For the text-containing cell, return its midpoint in [X, Y] coordinate format. 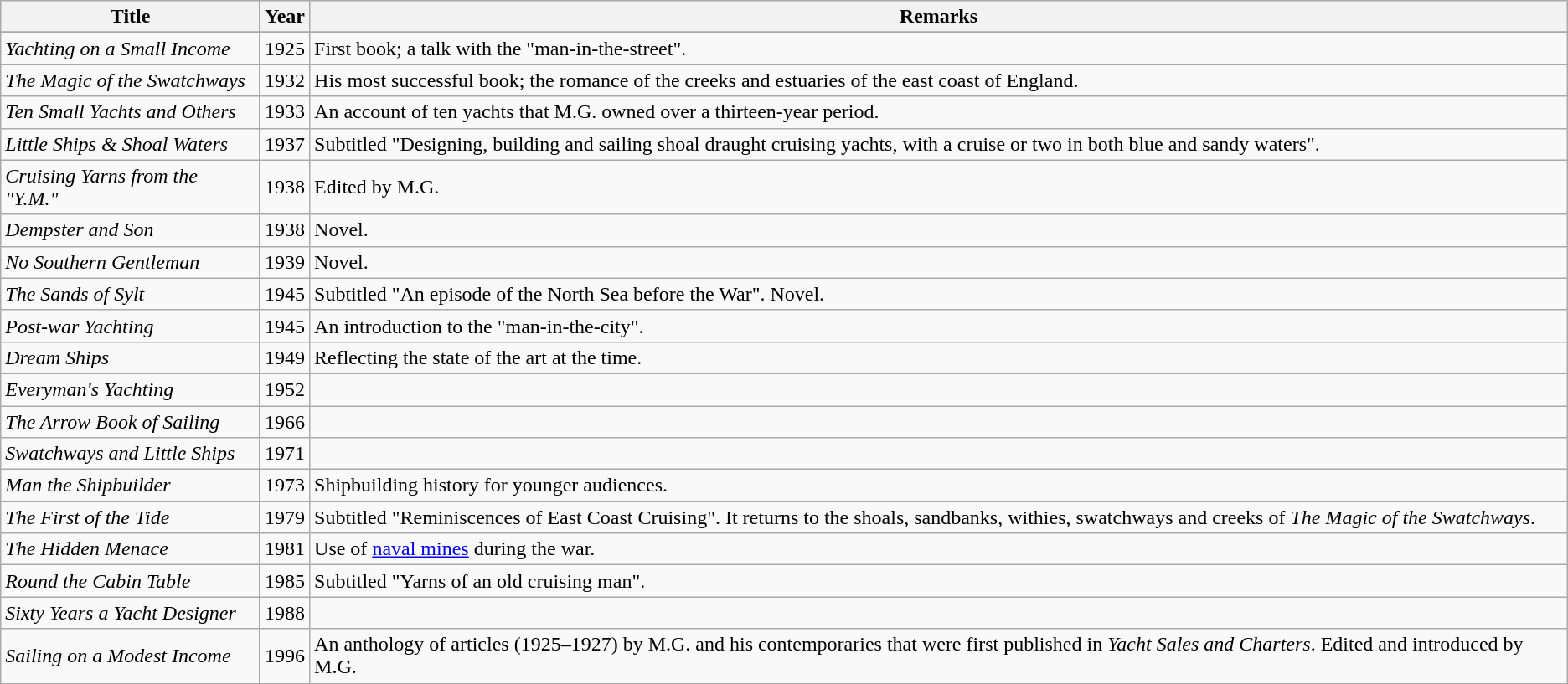
1933 [285, 112]
Man the Shipbuilder [131, 486]
1952 [285, 389]
1932 [285, 80]
No Southern Gentleman [131, 262]
Sailing on a Modest Income [131, 656]
Year [285, 17]
Title [131, 17]
Dempster and Son [131, 230]
An account of ten yachts that M.G. owned over a thirteen-year period. [939, 112]
Little Ships & Shoal Waters [131, 144]
1979 [285, 517]
Cruising Yarns from the "Y.M." [131, 188]
First book; a talk with the "man-in-the-street". [939, 49]
Ten Small Yachts and Others [131, 112]
1966 [285, 421]
Sixty Years a Yacht Designer [131, 613]
The Sands of Sylt [131, 294]
1973 [285, 486]
Round the Cabin Table [131, 581]
An introduction to the "man-in-the-city". [939, 326]
Subtitled "Designing, building and sailing shoal draught cruising yachts, with a cruise or two in both blue and sandy waters". [939, 144]
1937 [285, 144]
Edited by M.G. [939, 188]
The First of the Tide [131, 517]
Subtitled "An episode of the North Sea before the War". Novel. [939, 294]
Yachting on a Small Income [131, 49]
Remarks [939, 17]
Reflecting the state of the art at the time. [939, 357]
Subtitled "Reminiscences of East Coast Cruising". It returns to the shoals, sandbanks, withies, swatchways and creeks of The Magic of the Swatchways. [939, 517]
Dream Ships [131, 357]
Use of naval mines during the war. [939, 549]
1971 [285, 454]
Subtitled "Yarns of an old cruising man". [939, 581]
The Hidden Menace [131, 549]
Everyman's Yachting [131, 389]
1985 [285, 581]
The Arrow Book of Sailing [131, 421]
Post-war Yachting [131, 326]
1939 [285, 262]
His most successful book; the romance of the creeks and estuaries of the east coast of England. [939, 80]
1988 [285, 613]
1949 [285, 357]
Shipbuilding history for younger audiences. [939, 486]
1996 [285, 656]
1925 [285, 49]
Swatchways and Little Ships [131, 454]
The Magic of the Swatchways [131, 80]
1981 [285, 549]
